Determine the [x, y] coordinate at the center of the cell enclosing the given text.  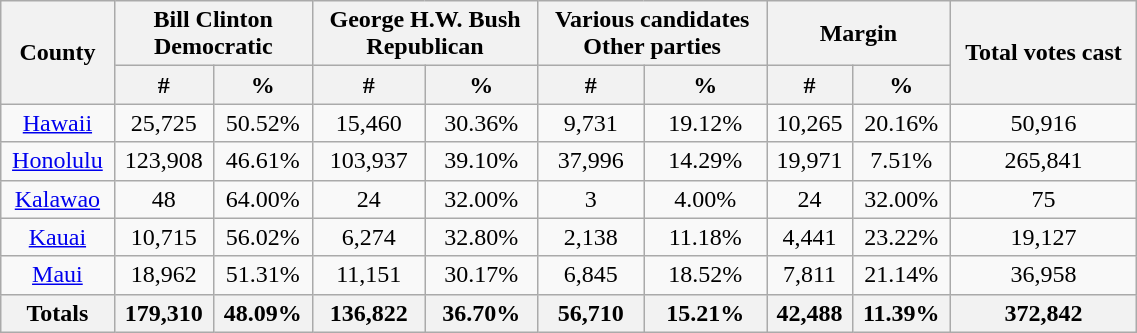
Maui [58, 275]
36.70% [482, 313]
25,725 [164, 123]
372,842 [1044, 313]
103,937 [368, 161]
7,811 [810, 275]
Margin [859, 34]
7.51% [901, 161]
19,127 [1044, 237]
75 [1044, 199]
50.52% [262, 123]
136,822 [368, 313]
10,715 [164, 237]
48.09% [262, 313]
23.22% [901, 237]
46.61% [262, 161]
Various candidatesOther parties [652, 34]
11.39% [901, 313]
18,962 [164, 275]
37,996 [591, 161]
10,265 [810, 123]
19.12% [706, 123]
20.16% [901, 123]
64.00% [262, 199]
265,841 [1044, 161]
19,971 [810, 161]
6,845 [591, 275]
15.21% [706, 313]
123,908 [164, 161]
39.10% [482, 161]
Totals [58, 313]
6,274 [368, 237]
11,151 [368, 275]
Honolulu [58, 161]
2,138 [591, 237]
11.18% [706, 237]
42,488 [810, 313]
4,441 [810, 237]
18.52% [706, 275]
30.36% [482, 123]
Kauai [58, 237]
Kalawao [58, 199]
30.17% [482, 275]
George H.W. BushRepublican [424, 34]
Hawaii [58, 123]
County [58, 52]
36,958 [1044, 275]
Total votes cast [1044, 52]
15,460 [368, 123]
56,710 [591, 313]
48 [164, 199]
14.29% [706, 161]
Bill ClintonDemocratic [213, 34]
4.00% [706, 199]
51.31% [262, 275]
32.80% [482, 237]
179,310 [164, 313]
50,916 [1044, 123]
3 [591, 199]
21.14% [901, 275]
56.02% [262, 237]
9,731 [591, 123]
